Scan for the cell matching the given text and deliver its (x, y) coordinate at center. 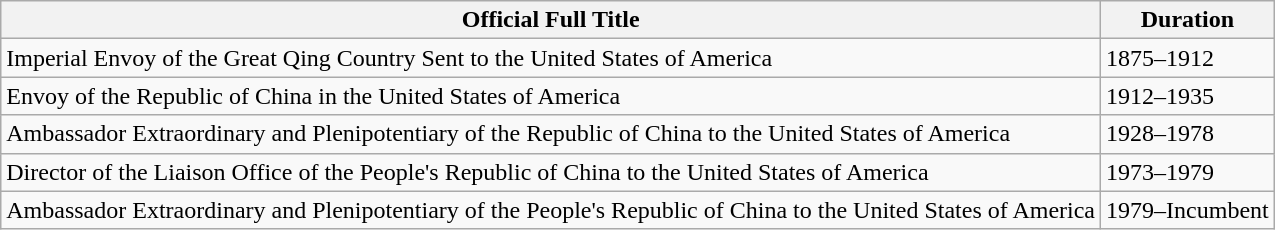
1912–1935 (1188, 96)
1979–Incumbent (1188, 210)
Envoy of the Republic of China in the United States of America (551, 96)
Director of the Liaison Office of the People's Republic of China to the United States of America (551, 172)
1928–1978 (1188, 134)
1875–1912 (1188, 58)
Duration (1188, 20)
Imperial Envoy of the Great Qing Country Sent to the United States of America (551, 58)
Ambassador Extraordinary and Plenipotentiary of the People's Republic of China to the United States of America (551, 210)
1973–1979 (1188, 172)
Official Full Title (551, 20)
Ambassador Extraordinary and Plenipotentiary of the Republic of China to the United States of America (551, 134)
